Return the [x, y] coordinate for the center point of the cell that contains the specified text.  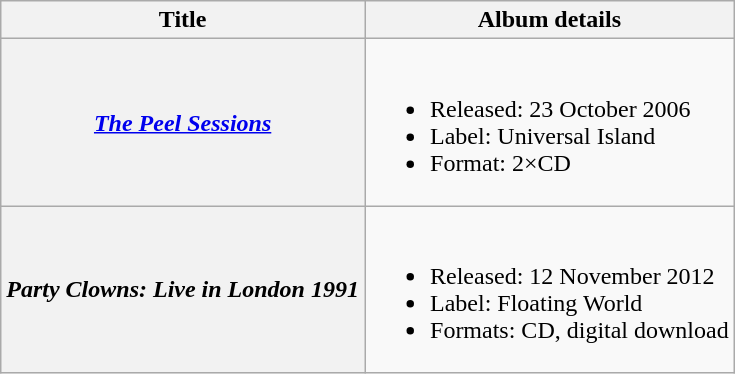
Album details [549, 20]
Title [183, 20]
Party Clowns: Live in London 1991 [183, 290]
Released: 23 October 2006Label: Universal Island Format: 2×CD [549, 122]
Released: 12 November 2012Label: Floating World Formats: CD, digital download [549, 290]
The Peel Sessions [183, 122]
